Detect which cell encompasses the target text, then output its [X, Y] center coordinate. 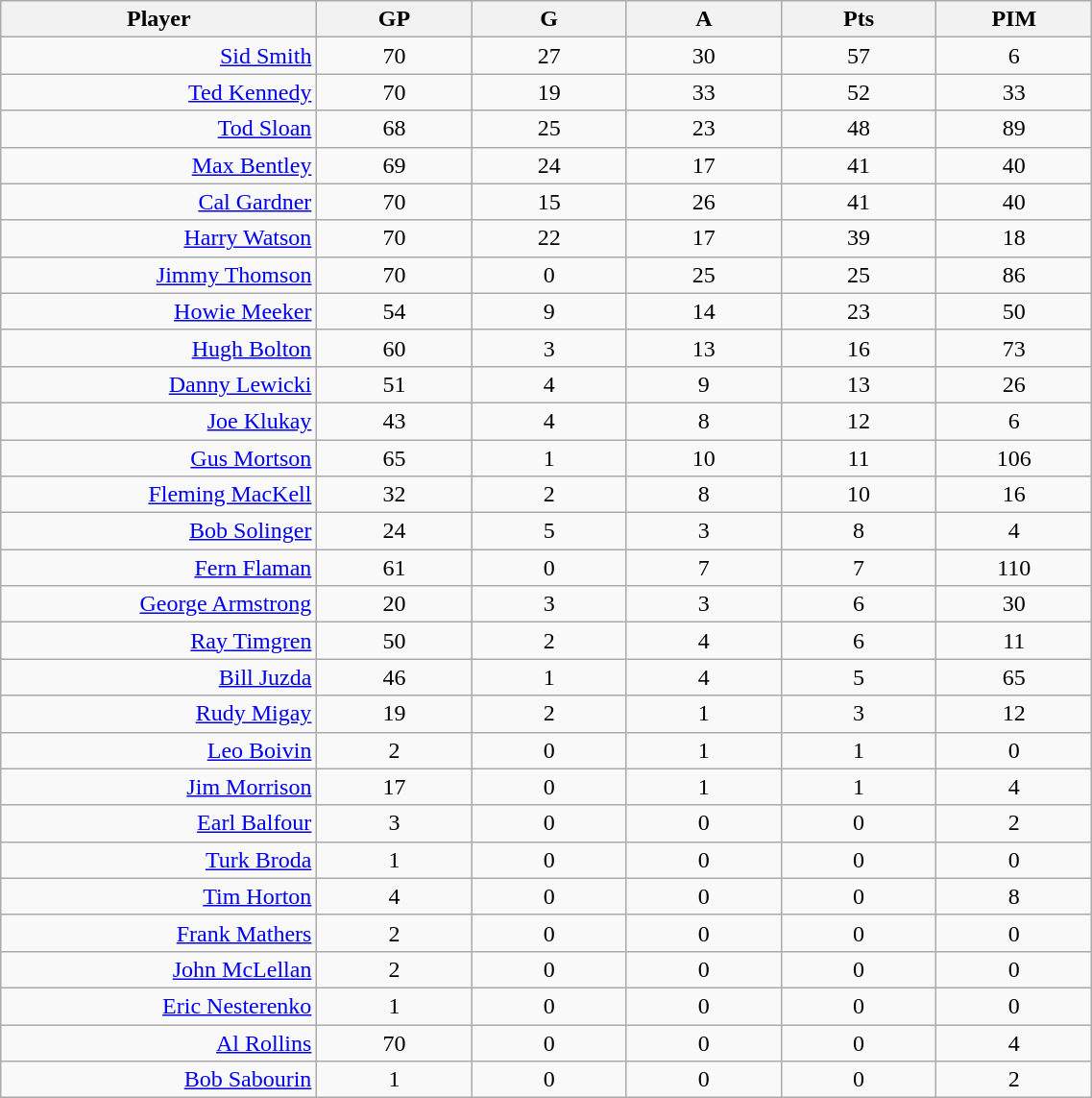
Frank Mathers [159, 933]
Danny Lewicki [159, 384]
27 [549, 56]
61 [394, 568]
Eric Nesterenko [159, 1006]
Earl Balfour [159, 823]
Leo Boivin [159, 750]
18 [1014, 238]
57 [859, 56]
43 [394, 421]
Pts [859, 19]
Sid Smith [159, 56]
Jimmy Thomson [159, 275]
60 [394, 348]
Ted Kennedy [159, 92]
22 [549, 238]
Fern Flaman [159, 568]
Gus Mortson [159, 458]
GP [394, 19]
32 [394, 495]
106 [1014, 458]
Bob Sabourin [159, 1080]
G [549, 19]
15 [549, 202]
Bill Juzda [159, 677]
John McLellan [159, 969]
Harry Watson [159, 238]
68 [394, 129]
PIM [1014, 19]
110 [1014, 568]
A [703, 19]
89 [1014, 129]
Fleming MacKell [159, 495]
Tod Sloan [159, 129]
Cal Gardner [159, 202]
69 [394, 165]
Howie Meeker [159, 311]
Tim Horton [159, 896]
14 [703, 311]
Ray Timgren [159, 641]
54 [394, 311]
86 [1014, 275]
George Armstrong [159, 604]
Al Rollins [159, 1042]
39 [859, 238]
20 [394, 604]
52 [859, 92]
Joe Klukay [159, 421]
Bob Solinger [159, 531]
51 [394, 384]
46 [394, 677]
Jim Morrison [159, 787]
Rudy Migay [159, 714]
73 [1014, 348]
Max Bentley [159, 165]
Player [159, 19]
48 [859, 129]
Hugh Bolton [159, 348]
Turk Broda [159, 860]
